Extract the [X, Y] coordinate from the center of the cell holding the provided text.  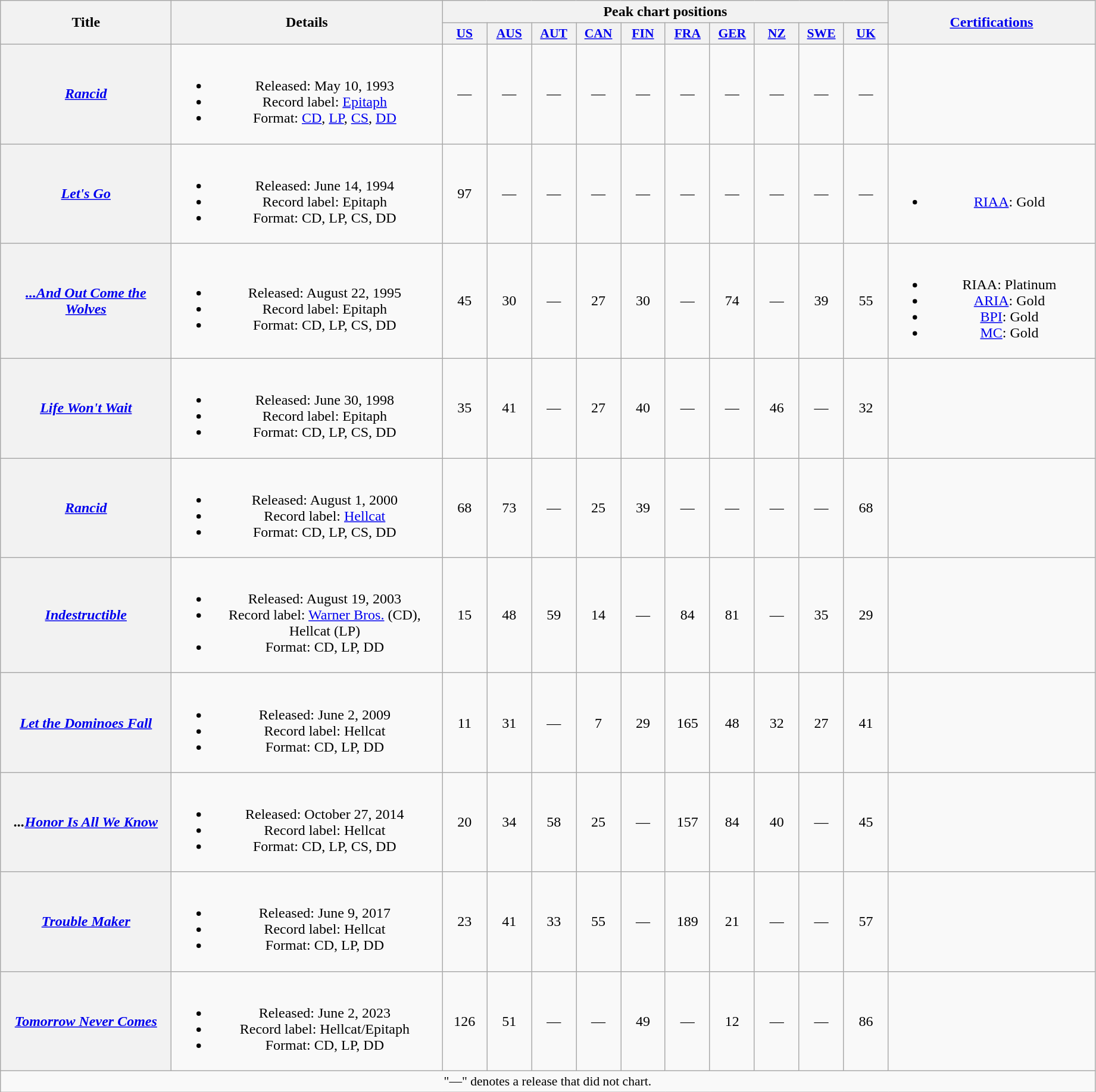
Tomorrow Never Comes [86, 1021]
165 [687, 722]
Trouble Maker [86, 921]
Certifications [992, 23]
RIAA: PlatinumARIA: GoldBPI: GoldMC: Gold [992, 301]
59 [554, 615]
AUT [554, 34]
Released: August 19, 2003Record label: Warner Bros. (CD), Hellcat (LP)Format: CD, LP, DD [307, 615]
33 [554, 921]
126 [464, 1021]
12 [732, 1021]
FIN [643, 34]
FRA [687, 34]
20 [464, 822]
UK [866, 34]
189 [687, 921]
Let's Go [86, 194]
57 [866, 921]
Released: August 1, 2000Record label: HellcatFormat: CD, LP, CS, DD [307, 508]
...Honor Is All We Know [86, 822]
97 [464, 194]
GER [732, 34]
86 [866, 1021]
Released: June 2, 2009Record label: HellcatFormat: CD, LP, DD [307, 722]
SWE [822, 34]
Released: October 27, 2014Record label: HellcatFormat: CD, LP, CS, DD [307, 822]
157 [687, 822]
74 [732, 301]
Indestructible [86, 615]
21 [732, 921]
Released: August 22, 1995Record label: EpitaphFormat: CD, LP, CS, DD [307, 301]
US [464, 34]
11 [464, 722]
58 [554, 822]
81 [732, 615]
Let the Dominoes Fall [86, 722]
Released: June 9, 2017Record label: HellcatFormat: CD, LP, DD [307, 921]
Life Won't Wait [86, 408]
49 [643, 1021]
7 [599, 722]
"—" denotes a release that did not chart. [548, 1081]
15 [464, 615]
AUS [510, 34]
...And Out Come the Wolves [86, 301]
Peak chart positions [666, 12]
CAN [599, 34]
Details [307, 23]
51 [510, 1021]
Released: May 10, 1993Record label: EpitaphFormat: CD, LP, CS, DD [307, 94]
Released: June 2, 2023Record label: Hellcat/EpitaphFormat: CD, LP, DD [307, 1021]
14 [599, 615]
73 [510, 508]
Released: June 30, 1998Record label: EpitaphFormat: CD, LP, CS, DD [307, 408]
46 [776, 408]
31 [510, 722]
NZ [776, 34]
Title [86, 23]
Released: June 14, 1994Record label: EpitaphFormat: CD, LP, CS, DD [307, 194]
RIAA: Gold [992, 194]
23 [464, 921]
34 [510, 822]
